Return the (x, y) coordinate for the center point of the cell that contains the specified text.  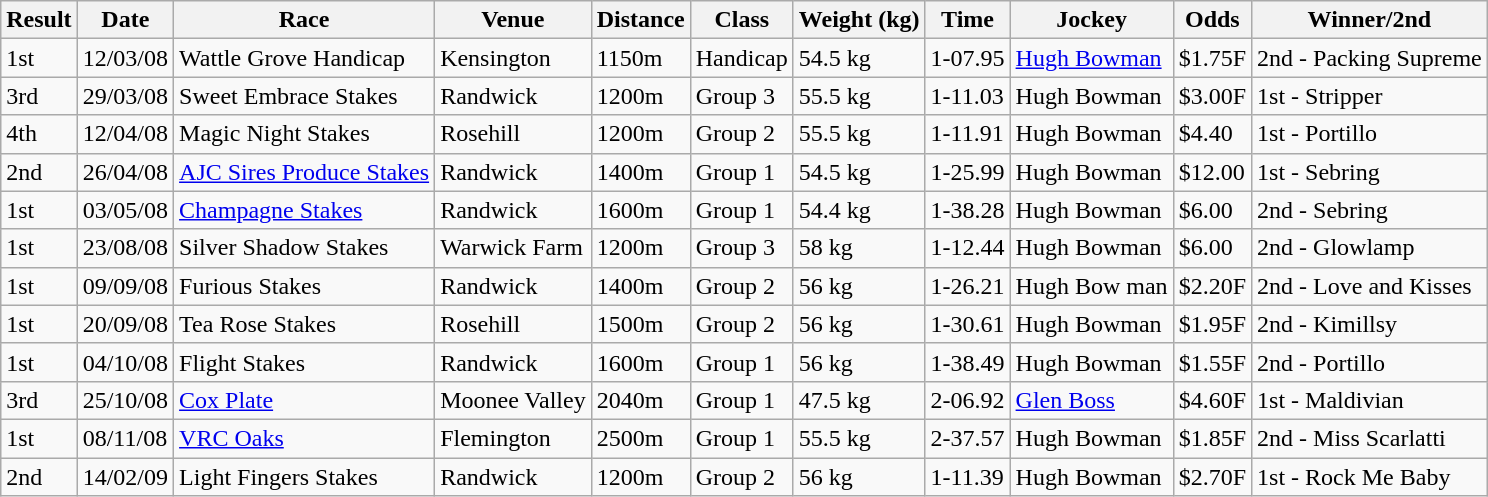
1-11.39 (968, 477)
14/02/09 (125, 477)
Wattle Grove Handicap (304, 58)
26/04/08 (125, 172)
$4.60F (1212, 400)
2-37.57 (968, 438)
2nd - Sebring (1370, 210)
Moonee Valley (514, 400)
2-06.92 (968, 400)
2nd - Kimillsy (1370, 324)
09/09/08 (125, 286)
12/03/08 (125, 58)
Cox Plate (304, 400)
Warwick Farm (514, 248)
1-38.28 (968, 210)
54.4 kg (859, 210)
1st - Sebring (1370, 172)
Glen Boss (1092, 400)
25/10/08 (125, 400)
20/09/08 (125, 324)
Venue (514, 20)
$2.70F (1212, 477)
1-26.21 (968, 286)
Silver Shadow Stakes (304, 248)
Champagne Stakes (304, 210)
1500m (640, 324)
$1.75F (1212, 58)
1st - Portillo (1370, 134)
Sweet Embrace Stakes (304, 96)
Furious Stakes (304, 286)
03/05/08 (125, 210)
$12.00 (1212, 172)
VRC Oaks (304, 438)
Tea Rose Stakes (304, 324)
58 kg (859, 248)
2040m (640, 400)
2nd - Glowlamp (1370, 248)
1-12.44 (968, 248)
Flight Stakes (304, 362)
47.5 kg (859, 400)
2nd - Miss Scarlatti (1370, 438)
Flemington (514, 438)
Distance (640, 20)
12/04/08 (125, 134)
2nd - Portillo (1370, 362)
AJC Sires Produce Stakes (304, 172)
1150m (640, 58)
2nd - Love and Kisses (1370, 286)
Jockey (1092, 20)
23/08/08 (125, 248)
$1.95F (1212, 324)
1st - Maldivian (1370, 400)
1-11.91 (968, 134)
2500m (640, 438)
1-38.49 (968, 362)
Kensington (514, 58)
1-30.61 (968, 324)
Result (39, 20)
04/10/08 (125, 362)
1st - Rock Me Baby (1370, 477)
$1.85F (1212, 438)
2nd - Packing Supreme (1370, 58)
4th (39, 134)
Winner/2nd (1370, 20)
Date (125, 20)
$3.00F (1212, 96)
1-07.95 (968, 58)
Class (742, 20)
Magic Night Stakes (304, 134)
29/03/08 (125, 96)
Handicap (742, 58)
Time (968, 20)
$4.40 (1212, 134)
Weight (kg) (859, 20)
Odds (1212, 20)
1st - Stripper (1370, 96)
1-25.99 (968, 172)
Hugh Bow man (1092, 286)
Race (304, 20)
Light Fingers Stakes (304, 477)
1-11.03 (968, 96)
$1.55F (1212, 362)
$2.20F (1212, 286)
08/11/08 (125, 438)
